Capture the cell that displays the provided text and extract its [x, y] central coordinate. 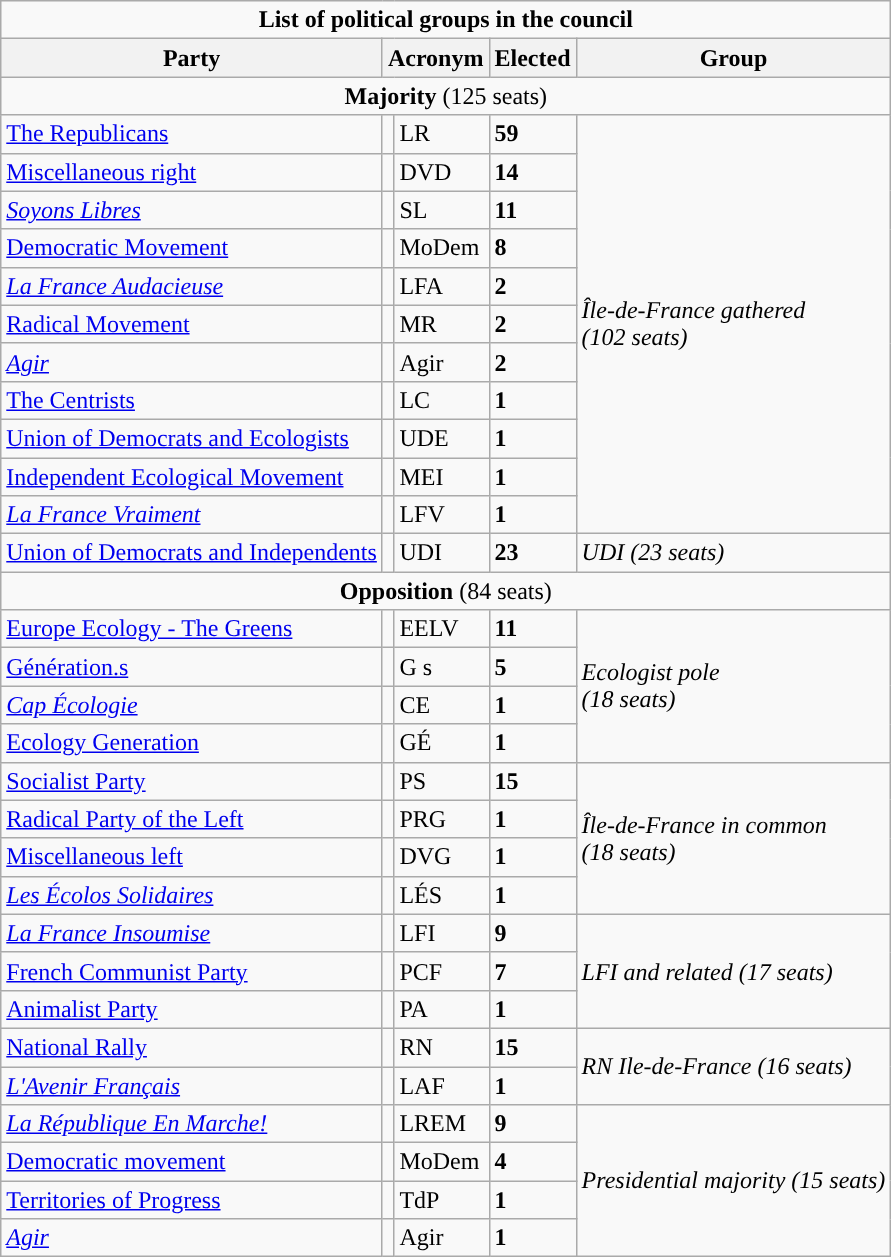
TdP [442, 1200]
UDI (23 seats) [734, 553]
LAF [442, 1085]
The Republicans [192, 134]
Socialist Party [192, 781]
Les Écolos Solidaires [192, 895]
14 [532, 172]
8 [532, 248]
PA [442, 1009]
Ecology Generation [192, 743]
UDI [442, 553]
Union of Democrats and Independents [192, 553]
EELV [442, 629]
23 [532, 553]
Presidential majority (15 seats) [734, 1181]
UDE [442, 438]
La France Insoumise [192, 933]
LFI [442, 933]
4 [532, 1162]
LFV [442, 515]
Democratic Movement [192, 248]
Acronym [436, 58]
Cap Écologie [192, 705]
Soyons Libres [192, 210]
MR [442, 324]
List of political groups in the council [446, 20]
Elected [532, 58]
LFA [442, 286]
Party [192, 58]
Union of Democrats and Ecologists [192, 438]
MEI [442, 477]
5 [532, 667]
Independent Ecological Movement [192, 477]
The Centrists [192, 400]
LR [442, 134]
Animalist Party [192, 1009]
Europe Ecology - The Greens [192, 629]
L'Avenir Français [192, 1085]
PCF [442, 971]
La France Vraiment [192, 515]
LFI and related (17 seats) [734, 971]
7 [532, 971]
LC [442, 400]
Radical Party of the Left [192, 819]
RN [442, 1047]
Île-de-France gathered(102 seats) [734, 324]
National Rally [192, 1047]
LREM [442, 1124]
PS [442, 781]
La République En Marche! [192, 1124]
SL [442, 210]
G s [442, 667]
Group [734, 58]
GÉ [442, 743]
Génération.s [192, 667]
DVG [442, 857]
Radical Movement [192, 324]
59 [532, 134]
Majority (125 seats) [446, 96]
DVD [442, 172]
Territories of Progress [192, 1200]
RN Ile-de-France (16 seats) [734, 1066]
Miscellaneous left [192, 857]
Ecologist pole(18 seats) [734, 686]
Miscellaneous right [192, 172]
La France Audacieuse [192, 286]
PRG [442, 819]
Île-de-France in common(18 seats) [734, 838]
LÉS [442, 895]
Democratic movement [192, 1162]
Opposition (84 seats) [446, 591]
French Communist Party [192, 971]
CE [442, 705]
